Scan for the cell matching the given text and deliver its (X, Y) coordinate at center. 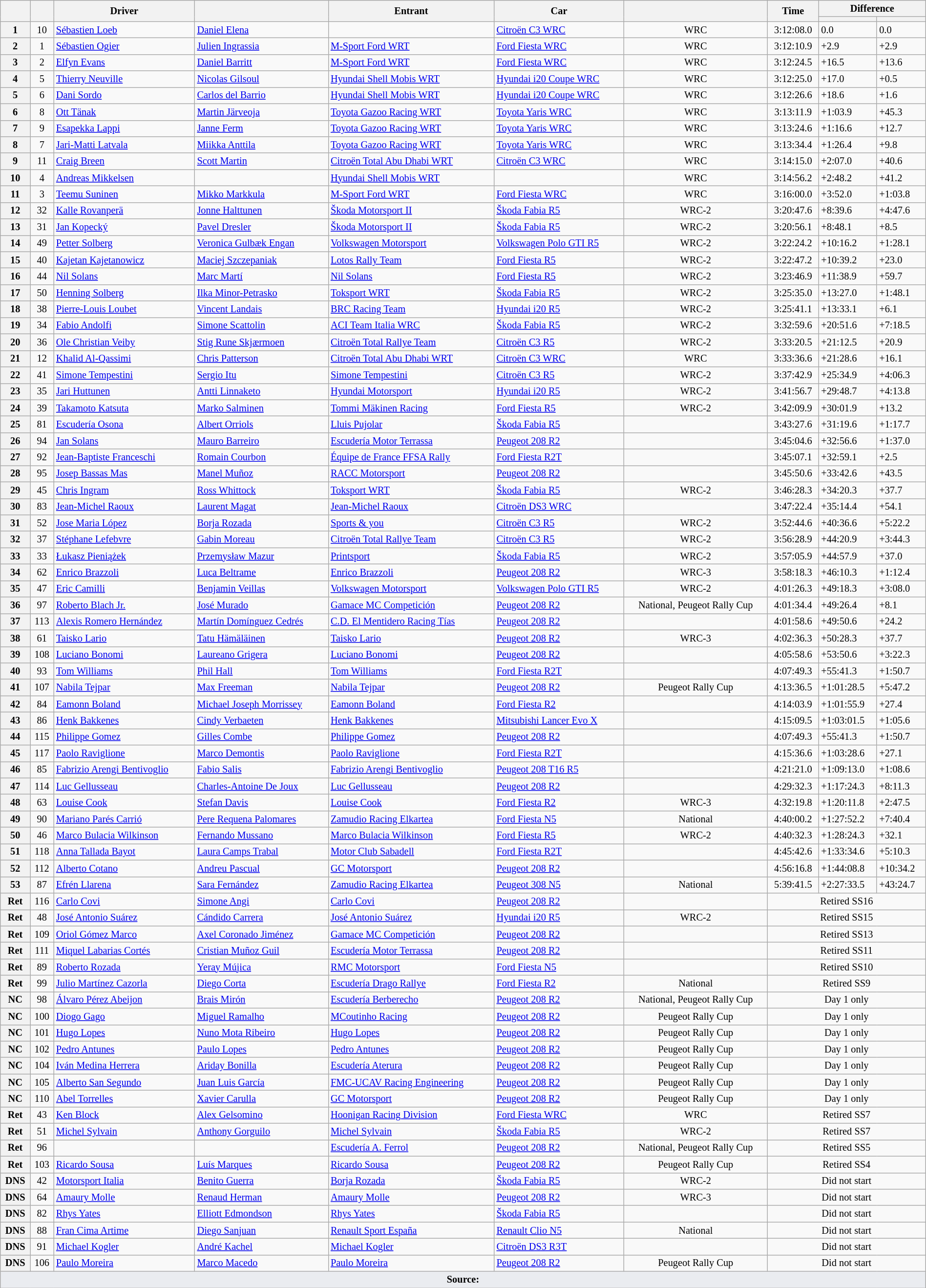
+49:50.6 (848, 622)
Benjamin Veillas (262, 589)
Janne Ferm (262, 129)
87 (42, 885)
3:52:44.6 (793, 523)
25 (16, 424)
+40.6 (901, 161)
112 (42, 868)
Nicolas Gilsoul (262, 79)
+43:24.7 (901, 885)
3:23:46.9 (793, 276)
103 (42, 1164)
Daniel Barritt (262, 63)
4:05:58.6 (793, 655)
+8.5 (901, 227)
4:13:36.5 (793, 687)
100 (42, 1016)
+1:28:24.3 (848, 836)
4:45:42.6 (793, 852)
Elfyn Evans (124, 63)
Takamoto Katsuta (124, 408)
André Kachel (262, 1246)
114 (42, 786)
Miguel Ramalho (262, 1016)
Scott Martin (262, 161)
Roberto Blach Jr. (124, 605)
86 (42, 720)
+1:28.1 (901, 243)
+2:27:33.5 (848, 885)
82 (42, 1214)
3:56:28.9 (793, 539)
63 (42, 803)
Juan Luis García (262, 1082)
3:33:20.5 (793, 342)
+8:11.3 (901, 786)
Carlos del Barrio (262, 95)
+4:47.6 (901, 211)
+27.1 (901, 753)
Alberto Cotano (124, 868)
64 (42, 1197)
+1:09:13.0 (848, 770)
+32:56.6 (848, 441)
+5:22.2 (901, 523)
27 (16, 457)
+32.1 (901, 836)
Escudería A. Ferrol (411, 1148)
Chris Patterson (262, 359)
Efrén Llarena (124, 885)
118 (42, 852)
+1:01:28.5 (848, 687)
+10:39.2 (848, 260)
Équipe de France FFSA Rally (411, 457)
Fabio Salis (262, 770)
+8:39.6 (848, 211)
Retired SS16 (846, 901)
101 (42, 1033)
+4:06.3 (901, 375)
Khalid Al-Qassimi (124, 359)
+10:16.2 (848, 243)
+4:13.8 (901, 391)
62 (42, 572)
Jari-Matti Latvala (124, 145)
Thierry Neuville (124, 79)
Miikka Anttila (262, 145)
+3:52.0 (848, 194)
13 (16, 227)
Hoonigan Racing Division (411, 1115)
Ken Block (124, 1115)
RACC Motorsport (411, 473)
4:32:19.8 (793, 803)
+1:48.1 (901, 293)
Escudería Aterura (411, 1066)
88 (42, 1230)
3:13:24.6 (793, 129)
Brais Mirón (262, 1000)
18 (16, 309)
Retired SS5 (846, 1148)
3:13:34.4 (793, 145)
Diego Sanjuan (262, 1230)
+34:20.3 (848, 490)
30 (16, 507)
Laurent Magat (262, 507)
Renault Clio N5 (559, 1230)
+43.5 (901, 473)
+1:37.0 (901, 441)
Citroën DS3 R3T (559, 1246)
4:56:16.8 (793, 868)
Albert Orriols (262, 424)
Stig Rune Skjærmoen (262, 342)
Xavier Carulla (262, 1098)
+7:18.5 (901, 325)
Diogo Gago (124, 1016)
105 (42, 1082)
+59.7 (901, 276)
102 (42, 1049)
Ilka Minor-Petrasko (262, 293)
+45.3 (901, 112)
3:12:24.5 (793, 63)
Ross Whittock (262, 490)
Laureano Grigera (262, 655)
3:12:25.0 (793, 79)
3:33:36.6 (793, 359)
+41.2 (901, 178)
85 (42, 770)
+1:44:08.8 (848, 868)
Hyundai Motorsport (411, 391)
Kajetan Kajetanowicz (124, 260)
Jari Huttunen (124, 391)
3:43:27.6 (793, 424)
3:46:28.3 (793, 490)
Pierre-Louis Loubet (124, 309)
4:14:03.9 (793, 704)
+20.9 (901, 342)
+13:27.0 (848, 293)
Cristian Muñoz Guil (262, 950)
+3:44.3 (901, 539)
+49:26.4 (848, 605)
+3:08.0 (901, 589)
Josep Bassas Mas (124, 473)
Yeray Mújica (262, 967)
Mitsubishi Lancer Evo X (559, 720)
Elliott Edmondson (262, 1214)
+2:07.0 (848, 161)
20 (16, 342)
Miquel Labarias Cortés (124, 950)
+18.6 (848, 95)
Manel Muñoz (262, 473)
+24.2 (901, 622)
Anthony Gorguilo (262, 1132)
Retired SS13 (846, 934)
Ott Tänak (124, 112)
3:58:18.3 (793, 572)
+1:27:52.2 (848, 819)
+1:08.6 (901, 770)
16 (16, 276)
+44:20.9 (848, 539)
3:22:24.2 (793, 243)
Tommi Mäkinen Racing (411, 408)
3:22:47.2 (793, 260)
Phil Hall (262, 671)
Andreas Mikkelsen (124, 178)
Nuno Mota Ribeiro (262, 1033)
Simone Scattolin (262, 325)
Driver (124, 11)
Cándido Carrera (262, 918)
BRC Racing Team (411, 309)
23 (16, 391)
+11:38.9 (848, 276)
Cindy Verbaeten (262, 720)
Peugeot 208 T16 R5 (559, 770)
+21:12.5 (848, 342)
Veronica Gulbæk Engan (262, 243)
Source: (463, 1280)
24 (16, 408)
Eric Camilli (124, 589)
+23.0 (901, 260)
Fran Cima Artime (124, 1230)
+16.1 (901, 359)
+8:48.1 (848, 227)
Marc Martí (262, 276)
3:12:08.0 (793, 30)
108 (42, 655)
Luís Marques (262, 1164)
Martín Domínguez Cedrés (262, 622)
Pere Requena Palomares (262, 819)
3:12:26.6 (793, 95)
Jonne Halttunen (262, 211)
+16.5 (848, 63)
+29:48.7 (848, 391)
Oriol Gómez Marco (124, 934)
Fabio Andolfi (124, 325)
3:32:59.6 (793, 325)
Sergio Itu (262, 375)
93 (42, 671)
+5:47.2 (901, 687)
110 (42, 1098)
117 (42, 753)
+1:17:24.3 (848, 786)
Álvaro Pérez Abeijon (124, 1000)
Jan Kopecký (124, 227)
Entrant (411, 11)
81 (42, 424)
116 (42, 901)
+21:28.6 (848, 359)
Martin Järveoja (262, 112)
+35:14.4 (848, 507)
4:01:58.6 (793, 622)
+25:34.9 (848, 375)
Retired SS15 (846, 918)
3:41:56.7 (793, 391)
113 (42, 622)
Laura Camps Trabal (262, 852)
3:45:50.6 (793, 473)
Mikko Markkula (262, 194)
Retired SS10 (846, 967)
Printsport (411, 556)
Maciej Szczepaniak (262, 260)
+1:17.7 (901, 424)
4:29:32.3 (793, 786)
Simone Angi (262, 901)
26 (16, 441)
Motorsport Italia (124, 1181)
Peugeot 308 N5 (559, 885)
ACI Team Italia WRC (411, 325)
4:15:36.6 (793, 753)
3:47:22.4 (793, 507)
+46:10.3 (848, 572)
Marco Macedo (262, 1263)
4:15:09.5 (793, 720)
98 (42, 1000)
28 (16, 473)
+1:03.8 (901, 194)
+3:22.3 (901, 655)
Sébastien Ogier (124, 46)
Axel Coronado Jiménez (262, 934)
Julio Martínez Cazorla (124, 984)
+0.5 (901, 79)
+50:28.3 (848, 638)
Andreu Pascual (262, 868)
115 (42, 737)
Fernando Mussano (262, 836)
+53:50.6 (848, 655)
3:25:35.0 (793, 293)
89 (42, 967)
+9.8 (901, 145)
Anna Tallada Bayot (124, 852)
+10:34.2 (901, 868)
111 (42, 950)
97 (42, 605)
95 (42, 473)
61 (42, 638)
90 (42, 819)
Escudería Osona (124, 424)
+1:03.9 (848, 112)
+13.2 (901, 408)
Sara Fernández (262, 885)
+33:42.6 (848, 473)
106 (42, 1263)
Stéphane Lefebvre (124, 539)
+2.5 (901, 457)
21 (16, 359)
Tatu Hämäläinen (262, 638)
+20:51.6 (848, 325)
Jose Maria López (124, 523)
Gilles Combe (262, 737)
99 (42, 984)
+5:10.3 (901, 852)
Paulo Lopes (262, 1049)
Gabin Moreau (262, 539)
Max Freeman (262, 687)
Mariano Parés Carrió (124, 819)
+1:03:28.6 (848, 753)
+1:12.4 (901, 572)
Time (793, 11)
Marco Demontis (262, 753)
+54.1 (901, 507)
3:57:05.9 (793, 556)
Retired SS11 (846, 950)
Antti Linnaketo (262, 391)
Luca Beltrame (262, 572)
+32:59.1 (848, 457)
Pavel Dresler (262, 227)
+44:57.9 (848, 556)
Łukasz Pieniążek (124, 556)
3:45:04.6 (793, 441)
3:45:07.1 (793, 457)
Charles-Antoine De Joux (262, 786)
Alex Gelsomino (262, 1115)
3:14:15.0 (793, 161)
Dani Sordo (124, 95)
104 (42, 1066)
Escudería Berberecho (411, 1000)
Kalle Rovanperä (124, 211)
3:20:47.6 (793, 211)
Sports & you (411, 523)
Lluis Pujolar (411, 424)
Retired SS9 (846, 984)
+1:01:55.9 (848, 704)
92 (42, 457)
Craig Breen (124, 161)
+49:18.3 (848, 589)
22 (16, 375)
+1:20:11.8 (848, 803)
FMC-UCAV Racing Engineering (411, 1082)
+12.7 (901, 129)
96 (42, 1148)
+1:03:01.5 (848, 720)
3:14:56.2 (793, 178)
+6.1 (901, 309)
Daniel Elena (262, 30)
83 (42, 507)
4:01:34.4 (793, 605)
+30:01.9 (848, 408)
Julien Ingrassia (262, 46)
Jan Solans (124, 441)
+31:19.6 (848, 424)
+1.6 (901, 95)
+40:36.6 (848, 523)
Romain Courbon (262, 457)
Chris Ingram (124, 490)
+27.4 (901, 704)
Alberto San Segundo (124, 1082)
5:39:41.5 (793, 885)
Vincent Landais (262, 309)
15 (16, 260)
17 (16, 293)
19 (16, 325)
14 (16, 243)
+37.0 (901, 556)
Przemysław Mazur (262, 556)
+8.1 (901, 605)
Difference (872, 8)
4:02:36.3 (793, 638)
Esapekka Lappi (124, 129)
3:13:11.9 (793, 112)
Renault Sport España (411, 1230)
3:37:42.9 (793, 375)
Ariday Bonilla (262, 1066)
53 (16, 885)
MCoutinho Racing (411, 1016)
4:40:32.3 (793, 836)
Motor Club Sabadell (411, 852)
Stefan Davis (262, 803)
94 (42, 441)
Teemu Suninen (124, 194)
Mauro Barreiro (262, 441)
109 (42, 934)
107 (42, 687)
Henning Solberg (124, 293)
+1:05.6 (901, 720)
Citroën DS3 WRC (559, 507)
+17.0 (848, 79)
Petter Solberg (124, 243)
Diego Corta (262, 984)
Michael Joseph Morrissey (262, 704)
Retired SS4 (846, 1164)
+7:40.4 (901, 819)
Alexis Romero Hernández (124, 622)
Lotos Rally Team (411, 260)
Jean-Baptiste Franceschi (124, 457)
+2:48.2 (848, 178)
Escudería Drago Rallye (411, 984)
+13.6 (901, 63)
Renaud Herman (262, 1197)
Marko Salminen (262, 408)
C.D. El Mentidero Racing Tías (411, 622)
3:42:09.9 (793, 408)
4:21:21.0 (793, 770)
3:16:00.0 (793, 194)
Abel Torrelles (124, 1098)
91 (42, 1246)
Car (559, 11)
Iván Medina Herrera (124, 1066)
+1:16.6 (848, 129)
Sébastien Loeb (124, 30)
+2:47.5 (901, 803)
4:40:00.2 (793, 819)
4:01:26.3 (793, 589)
3:12:10.9 (793, 46)
+13:33.1 (848, 309)
3:25:41.1 (793, 309)
3:20:56.1 (793, 227)
Benito Guerra (262, 1181)
+1:26.4 (848, 145)
Roberto Rozada (124, 967)
84 (42, 704)
Ole Christian Veiby (124, 342)
+1:33:34.6 (848, 852)
29 (16, 490)
RMC Motorsport (411, 967)
José Murado (262, 605)
